From the cell containing the given text, extract its center point as [X, Y] coordinate. 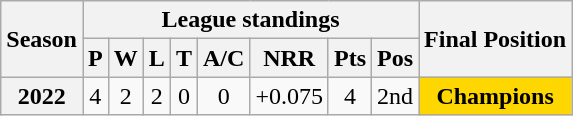
Pts [350, 58]
Final Position [496, 39]
2nd [396, 96]
Season [42, 39]
T [184, 58]
Pos [396, 58]
W [126, 58]
2022 [42, 96]
+0.075 [290, 96]
P [95, 58]
L [156, 58]
League standings [250, 20]
Champions [496, 96]
A/C [223, 58]
NRR [290, 58]
